Locate the cell with the specified text and output its (x, y) center coordinate. 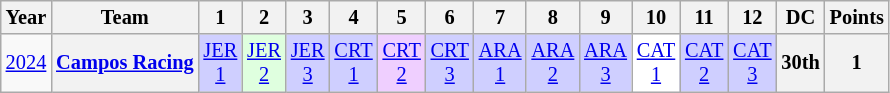
7 (500, 17)
2 (264, 17)
Points (857, 17)
9 (606, 17)
5 (402, 17)
CRT3 (450, 63)
JER1 (220, 63)
12 (752, 17)
JER3 (308, 63)
Year (26, 17)
Team (124, 17)
8 (552, 17)
4 (353, 17)
CAT1 (656, 63)
DC (800, 17)
CAT2 (704, 63)
ARA1 (500, 63)
JER2 (264, 63)
CRT1 (353, 63)
6 (450, 17)
ARA2 (552, 63)
CAT3 (752, 63)
3 (308, 17)
10 (656, 17)
2024 (26, 63)
CRT2 (402, 63)
30th (800, 63)
11 (704, 17)
Campos Racing (124, 63)
ARA3 (606, 63)
